Locate the cell with the specified text and output its [x, y] center coordinate. 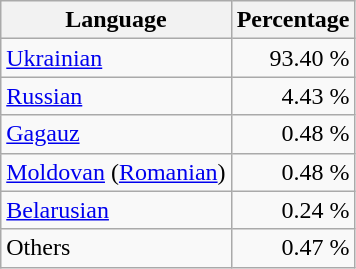
Percentage [293, 20]
93.40 % [293, 58]
Belarusian [116, 210]
Gagauz [116, 134]
0.24 % [293, 210]
Moldovan (Romanian) [116, 172]
0.47 % [293, 248]
Others [116, 248]
Ukrainian [116, 58]
4.43 % [293, 96]
Russian [116, 96]
Language [116, 20]
